Determine the (X, Y) coordinate at the center of the cell enclosing the given text.  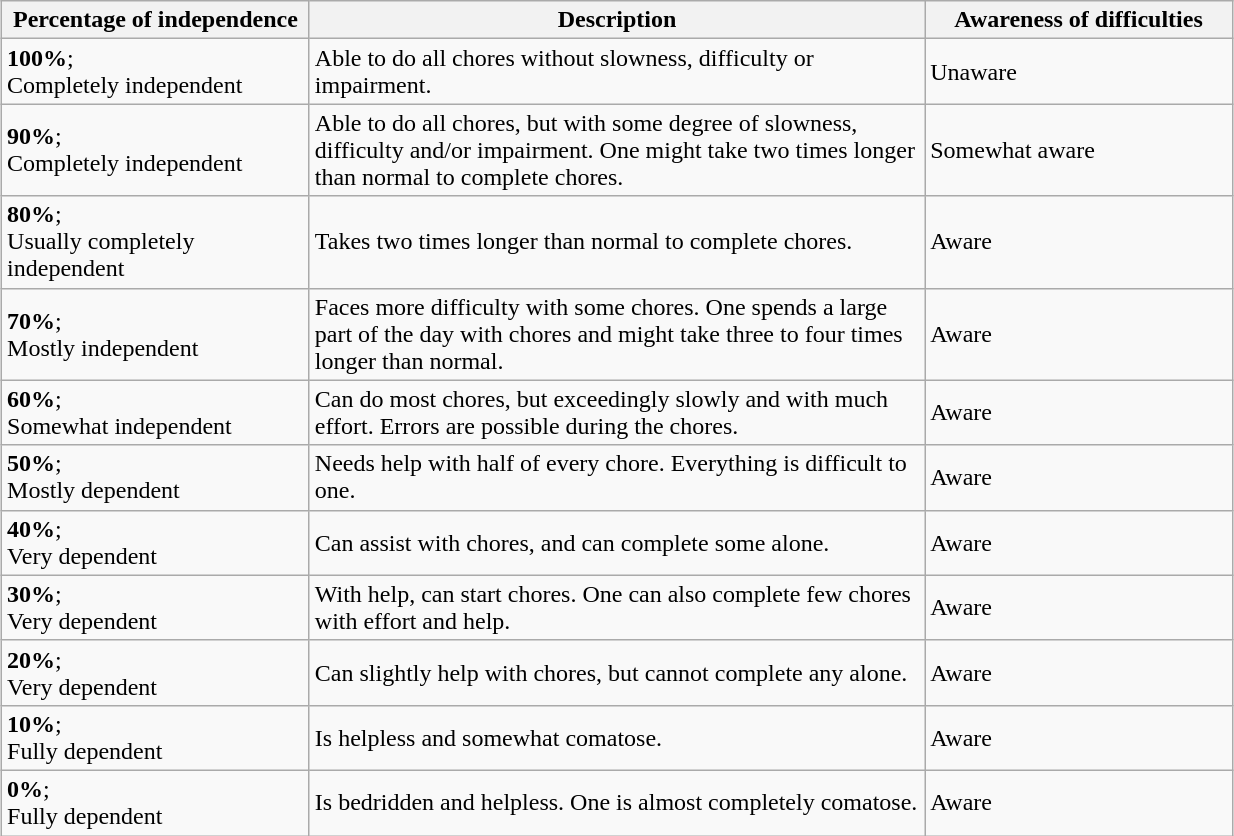
With help, can start chores. One can also complete few chores with effort and help. (616, 608)
70%;Mostly independent (156, 334)
90%;Completely independent (156, 150)
Takes two times longer than normal to complete chores. (616, 242)
20%;Very dependent (156, 672)
100%;Completely independent (156, 72)
Faces more difficulty with some chores. One spends a large part of the day with chores and might take three to four times longer than normal. (616, 334)
80%;Usually completely independent (156, 242)
Is bedridden and helpless. One is almost completely comatose. (616, 802)
Unaware (1079, 72)
40%;Very dependent (156, 542)
Percentage of independence (156, 20)
Can assist with chores, and can complete some alone. (616, 542)
50%;Mostly dependent (156, 478)
60%;Somewhat independent (156, 412)
Description (616, 20)
Needs help with half of every chore. Everything is difficult to one. (616, 478)
0%;Fully dependent (156, 802)
Able to do all chores without slowness, difficulty or impairment. (616, 72)
Awareness of difficulties (1079, 20)
Can do most chores, but exceedingly slowly and with much effort. Errors are possible during the chores. (616, 412)
Can slightly help with chores, but cannot complete any alone. (616, 672)
Somewhat aware (1079, 150)
Is helpless and somewhat comatose. (616, 738)
10%;Fully dependent (156, 738)
30%;Very dependent (156, 608)
